Extract the (X, Y) coordinate from the center of the cell holding the provided text.  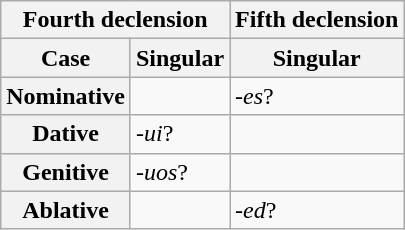
Dative (66, 134)
-uos? (180, 172)
Genitive (66, 172)
Ablative (66, 210)
-es? (317, 96)
Fourth declension (116, 20)
-ed? (317, 210)
Nominative (66, 96)
-ui? (180, 134)
Fifth declension (317, 20)
Case (66, 58)
